Locate the cell with the specified text and output its (X, Y) center coordinate. 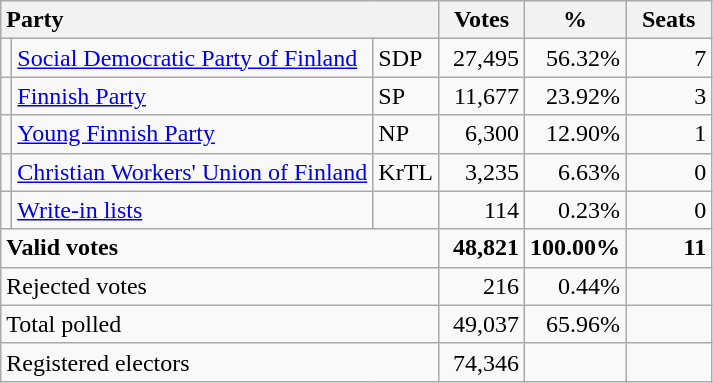
Rejected votes (220, 286)
12.90% (576, 134)
65.96% (576, 324)
Christian Workers' Union of Finland (192, 172)
216 (482, 286)
3,235 (482, 172)
27,495 (482, 58)
1 (669, 134)
NP (406, 134)
7 (669, 58)
Total polled (220, 324)
Votes (482, 20)
Young Finnish Party (192, 134)
11,677 (482, 96)
Valid votes (220, 248)
SP (406, 96)
% (576, 20)
6,300 (482, 134)
Seats (669, 20)
6.63% (576, 172)
11 (669, 248)
SDP (406, 58)
74,346 (482, 362)
0.44% (576, 286)
Party (220, 20)
0.23% (576, 210)
49,037 (482, 324)
Finnish Party (192, 96)
Write-in lists (192, 210)
Social Democratic Party of Finland (192, 58)
48,821 (482, 248)
3 (669, 96)
23.92% (576, 96)
114 (482, 210)
100.00% (576, 248)
KrTL (406, 172)
Registered electors (220, 362)
56.32% (576, 58)
